Search for the cell housing the specified text and yield its (x, y) center coordinate. 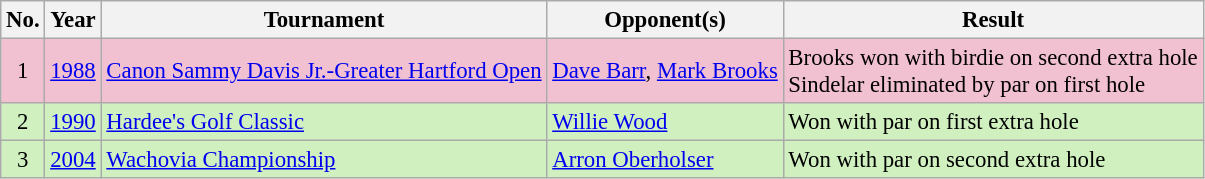
No. (23, 20)
Opponent(s) (665, 20)
3 (23, 160)
2004 (73, 160)
Willie Wood (665, 122)
Arron Oberholser (665, 160)
1 (23, 72)
Year (73, 20)
Canon Sammy Davis Jr.-Greater Hartford Open (324, 72)
Result (993, 20)
Brooks won with birdie on second extra holeSindelar eliminated by par on first hole (993, 72)
Tournament (324, 20)
Wachovia Championship (324, 160)
Dave Barr, Mark Brooks (665, 72)
1990 (73, 122)
Won with par on first extra hole (993, 122)
1988 (73, 72)
Hardee's Golf Classic (324, 122)
Won with par on second extra hole (993, 160)
2 (23, 122)
